Identify which cell holds the provided text, then report its (X, Y) central coordinate. 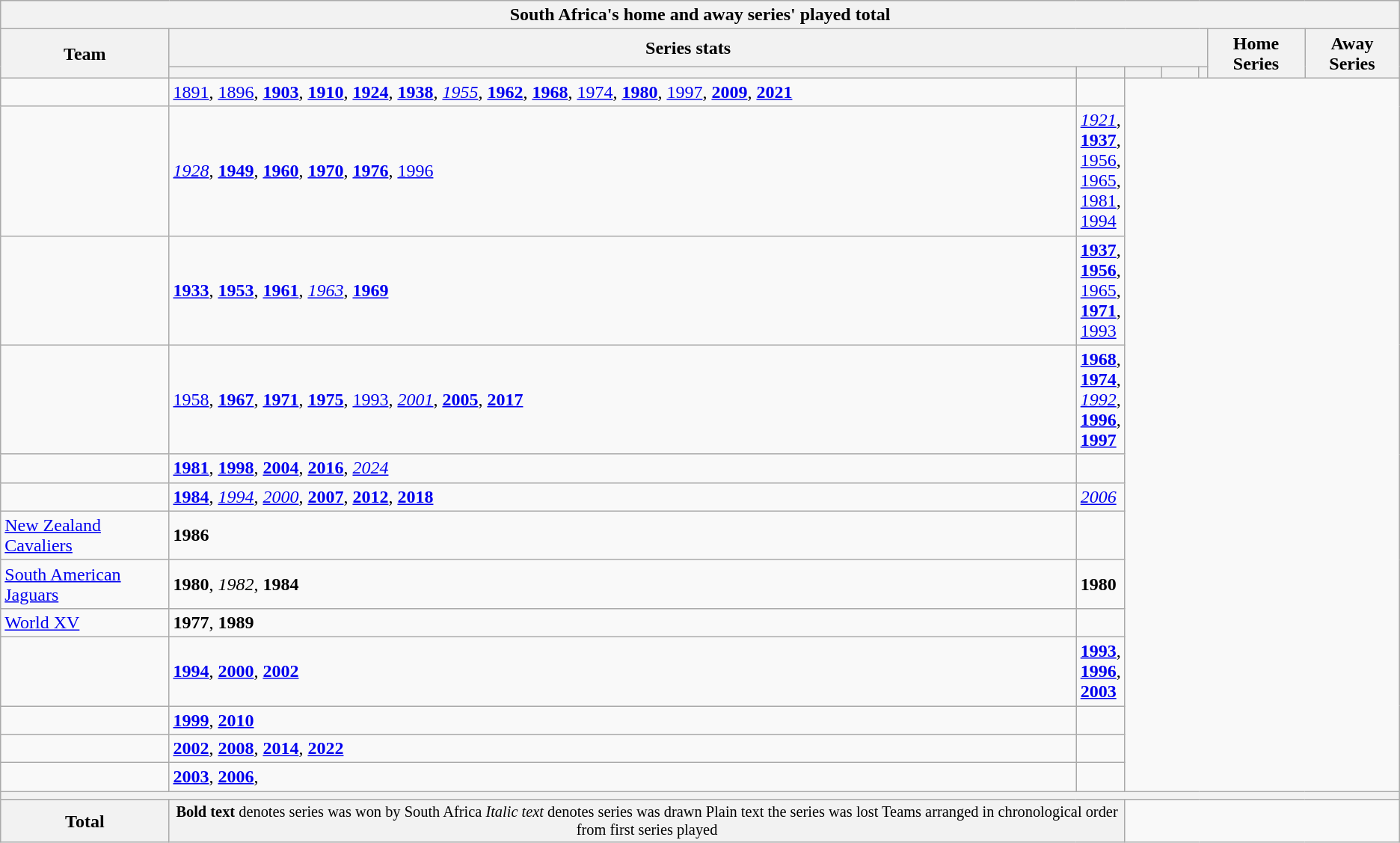
New Zealand Cavaliers (85, 536)
2002, 2008, 2014, 2022 (622, 749)
1928, 1949, 1960, 1970, 1976, 1996 (622, 171)
1980, 1982, 1984 (622, 583)
1980 (1101, 583)
1993, 1996, 2003 (1101, 671)
1981, 1998, 2004, 2016, 2024 (622, 468)
Series stats (688, 48)
1921, 1937, 1956, 1965, 1981, 1994 (1101, 171)
1999, 2010 (622, 720)
1933, 1953, 1961, 1963, 1969 (622, 290)
1937, 1956, 1965, 1971, 1993 (1101, 290)
1986 (622, 536)
Team (85, 54)
1968, 1974, 1992, 1996, 1997 (1101, 399)
World XV (85, 622)
1994, 2000, 2002 (622, 671)
1958, 1967, 1971, 1975, 1993, 2001, 2005, 2017 (622, 399)
1984, 1994, 2000, 2007, 2012, 2018 (622, 497)
South Africa's home and away series' played total (700, 15)
1977, 1989 (622, 622)
1891, 1896, 1903, 1910, 1924, 1938, 1955, 1962, 1968, 1974, 1980, 1997, 2009, 2021 (622, 92)
Home Series (1256, 54)
Total (85, 821)
2003, 2006, (622, 777)
Away Series (1352, 54)
South American Jaguars (85, 583)
2006 (1101, 497)
